For the text-containing cell, return its midpoint in (X, Y) coordinate format. 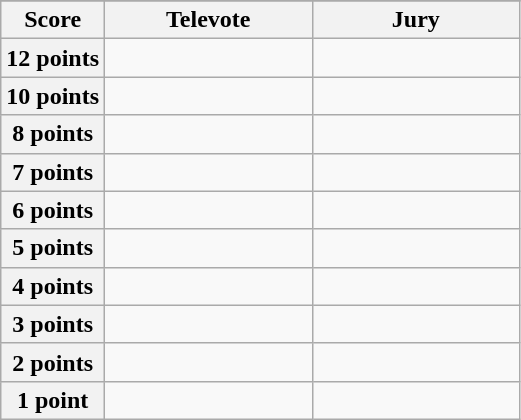
6 points (53, 210)
Jury (416, 20)
3 points (53, 324)
5 points (53, 248)
4 points (53, 286)
2 points (53, 362)
Score (53, 20)
8 points (53, 134)
Televote (209, 20)
7 points (53, 172)
1 point (53, 400)
12 points (53, 58)
10 points (53, 96)
